Pinpoint the cell where the given text exists, returning its (x, y) midpoint coordinate. 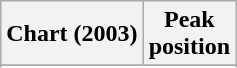
Chart (2003) (72, 34)
Peak position (189, 34)
